From the cell containing the given text, extract its center point as [x, y] coordinate. 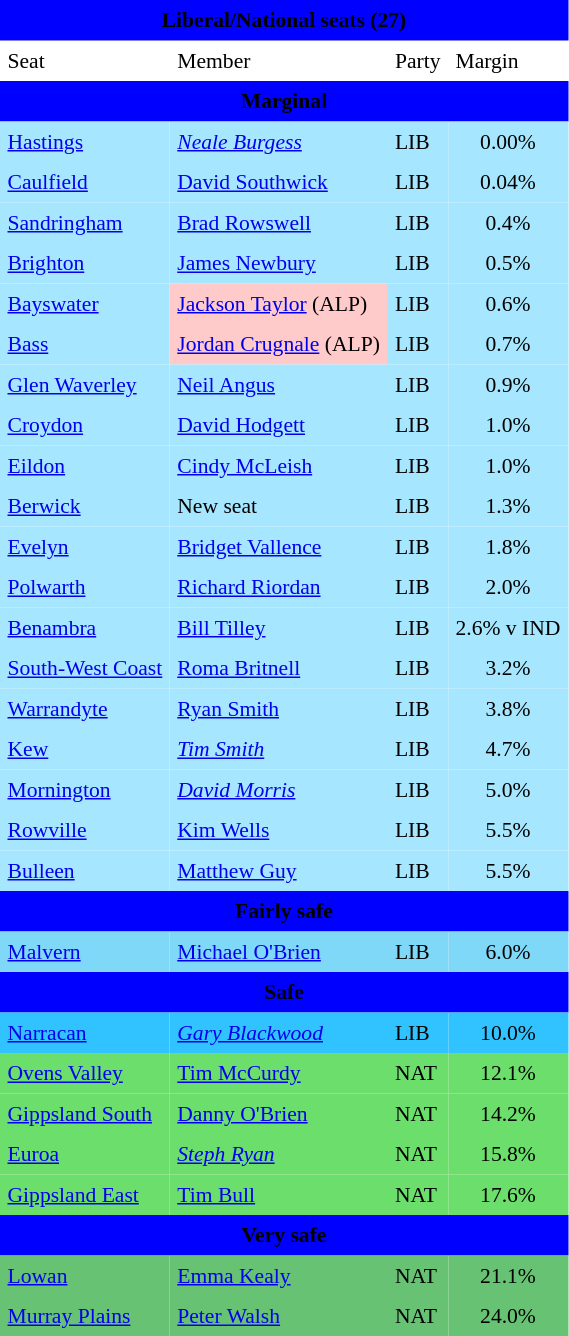
Emma Kealy [279, 1275]
Brad Rowswell [279, 222]
Steph Ryan [279, 1154]
Tim Bull [279, 1194]
New seat [279, 506]
Brighton [85, 263]
Hastings [85, 141]
Matthew Guy [279, 870]
South-West Coast [85, 668]
Michael O'Brien [279, 951]
David Southwick [279, 182]
Euroa [85, 1154]
Berwick [85, 506]
David Morris [279, 789]
Lowan [85, 1275]
14.2% [508, 1113]
1.8% [508, 546]
0.04% [508, 182]
0.7% [508, 344]
Member [279, 60]
0.5% [508, 263]
Neale Burgess [279, 141]
Gary Blackwood [279, 1032]
Bill Tilley [279, 627]
Bulleen [85, 870]
Richard Riordan [279, 587]
Gippsland South [85, 1113]
5.0% [508, 789]
Kew [85, 749]
Narracan [85, 1032]
Eildon [85, 465]
Croydon [85, 425]
Bayswater [85, 303]
Sandringham [85, 222]
3.8% [508, 708]
David Hodgett [279, 425]
0.4% [508, 222]
James Newbury [279, 263]
Ovens Valley [85, 1073]
Benambra [85, 627]
2.6% v IND [508, 627]
Marginal [284, 101]
0.9% [508, 384]
17.6% [508, 1194]
15.8% [508, 1154]
Malvern [85, 951]
2.0% [508, 587]
Jordan Crugnale (ALP) [279, 344]
Liberal/National seats (27) [284, 20]
Margin [508, 60]
3.2% [508, 668]
Bass [85, 344]
Rowville [85, 830]
6.0% [508, 951]
Tim McCurdy [279, 1073]
4.7% [508, 749]
Safe [284, 992]
Neil Angus [279, 384]
0.00% [508, 141]
Glen Waverley [85, 384]
Peter Walsh [279, 1316]
10.0% [508, 1032]
Gippsland East [85, 1194]
Mornington [85, 789]
Ryan Smith [279, 708]
Warrandyte [85, 708]
Murray Plains [85, 1316]
Evelyn [85, 546]
Danny O'Brien [279, 1113]
21.1% [508, 1275]
Tim Smith [279, 749]
0.6% [508, 303]
Bridget Vallence [279, 546]
24.0% [508, 1316]
Fairly safe [284, 911]
Caulfield [85, 182]
Polwarth [85, 587]
1.3% [508, 506]
Seat [85, 60]
Kim Wells [279, 830]
Very safe [284, 1235]
Party [418, 60]
Roma Britnell [279, 668]
Jackson Taylor (ALP) [279, 303]
Cindy McLeish [279, 465]
12.1% [508, 1073]
